Capture the cell that displays the provided text and extract its (X, Y) central coordinate. 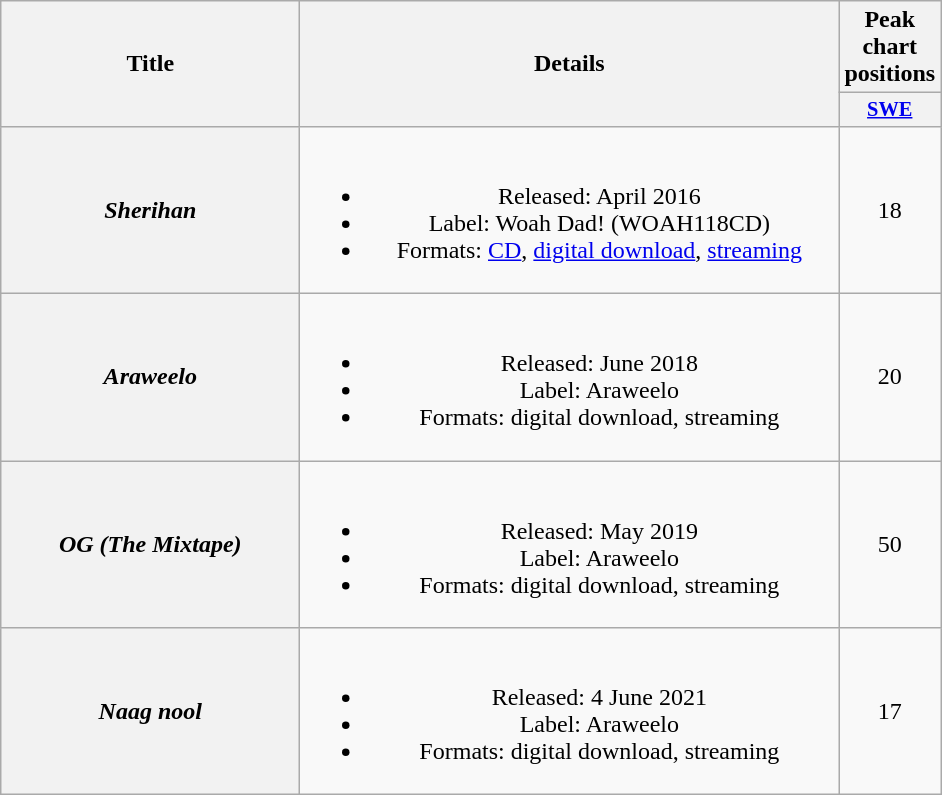
Title (150, 64)
18 (890, 210)
Released: 4 June 2021Label: AraweeloFormats: digital download, streaming (570, 712)
Released: June 2018Label: AraweeloFormats: digital download, streaming (570, 378)
20 (890, 378)
Sherihan (150, 210)
Released: April 2016Label: Woah Dad! (WOAH118CD)Formats: CD, digital download, streaming (570, 210)
Peak chart positions (890, 47)
Araweelo (150, 378)
OG (The Mixtape) (150, 544)
Naag nool (150, 712)
Details (570, 64)
17 (890, 712)
SWE (890, 110)
Released: May 2019Label: AraweeloFormats: digital download, streaming (570, 544)
50 (890, 544)
